Detect which cell encompasses the target text, then output its [x, y] center coordinate. 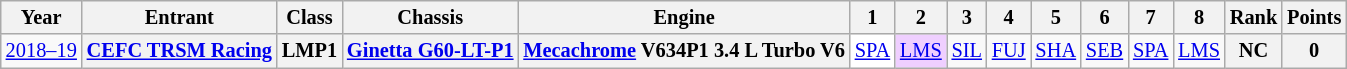
Year [42, 17]
SHA [1056, 51]
FUJ [1009, 51]
Mecachrome V634P1 3.4 L Turbo V6 [684, 51]
1 [872, 17]
SIL [967, 51]
5 [1056, 17]
Class [310, 17]
SEB [1104, 51]
6 [1104, 17]
LMP1 [310, 51]
Points [1314, 17]
CEFC TRSM Racing [180, 51]
Engine [684, 17]
4 [1009, 17]
NC [1254, 51]
8 [1199, 17]
3 [967, 17]
2018–19 [42, 51]
7 [1150, 17]
Ginetta G60-LT-P1 [430, 51]
Chassis [430, 17]
Entrant [180, 17]
Rank [1254, 17]
0 [1314, 51]
2 [921, 17]
